Return the (X, Y) coordinate for the center point of the cell that contains the specified text.  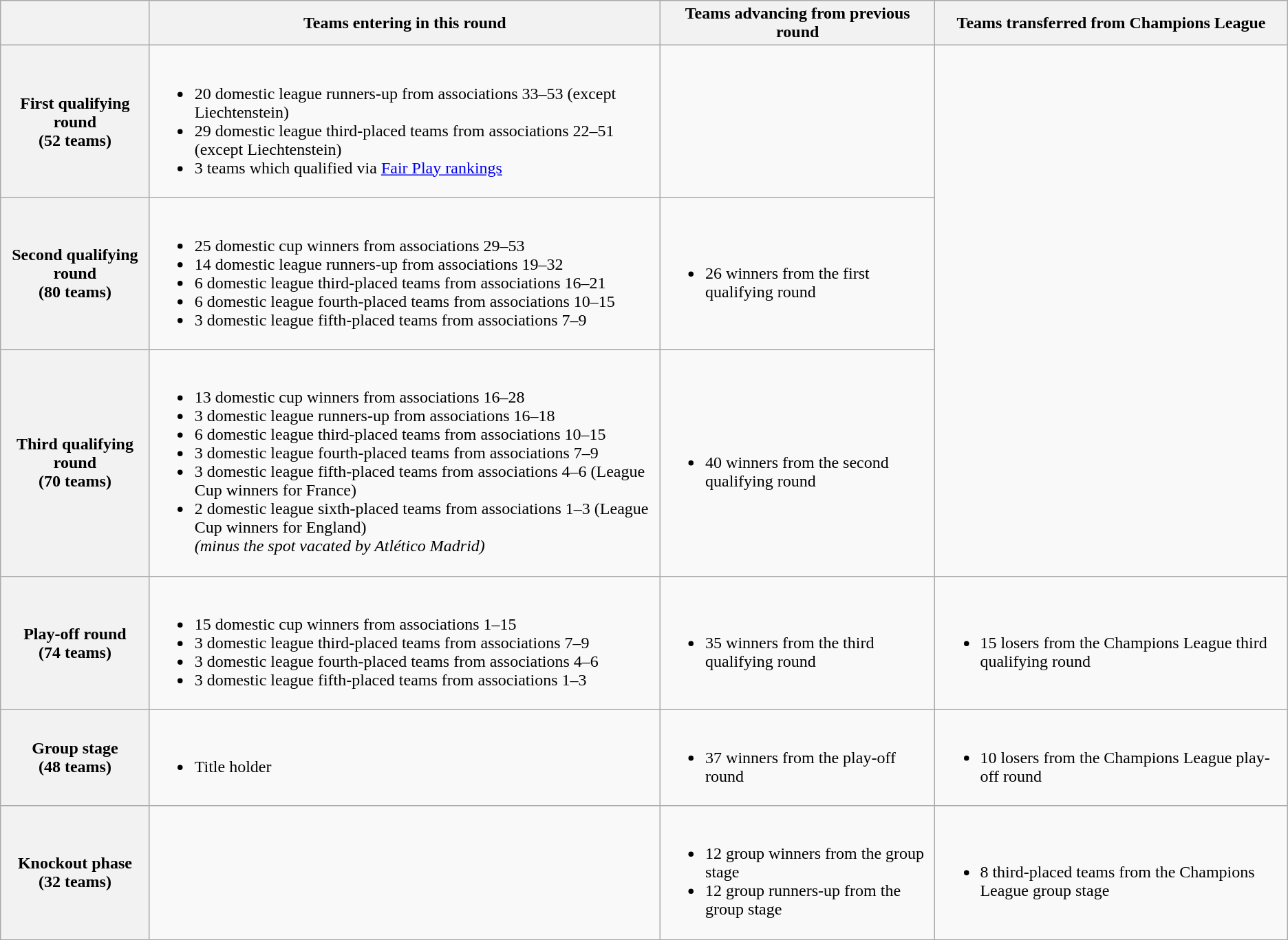
10 losers from the Champions League play-off round (1111, 758)
40 winners from the second qualifying round (798, 462)
26 winners from the first qualifying round (798, 274)
First qualifying round (52 teams) (75, 121)
Play-off round (74 teams) (75, 643)
Title holder (405, 758)
Teams transferred from Champions League (1111, 23)
Group stage (48 teams) (75, 758)
Third qualifying round (70 teams) (75, 462)
35 winners from the third qualifying round (798, 643)
8 third-placed teams from the Champions League group stage (1111, 873)
Teams entering in this round (405, 23)
Knockout phase (32 teams) (75, 873)
12 group winners from the group stage12 group runners-up from the group stage (798, 873)
Second qualifying round (80 teams) (75, 274)
15 losers from the Champions League third qualifying round (1111, 643)
Teams advancing from previous round (798, 23)
37 winners from the play-off round (798, 758)
